Locate the cell with the specified text and output its [x, y] center coordinate. 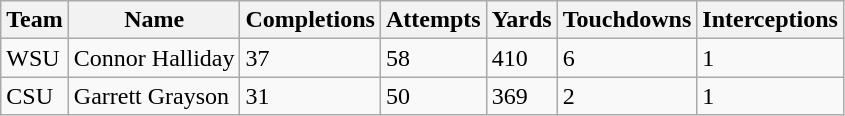
CSU [35, 96]
Touchdowns [627, 20]
Interceptions [770, 20]
Garrett Grayson [154, 96]
2 [627, 96]
Name [154, 20]
Connor Halliday [154, 58]
6 [627, 58]
WSU [35, 58]
Attempts [433, 20]
Yards [522, 20]
37 [310, 58]
369 [522, 96]
Completions [310, 20]
50 [433, 96]
410 [522, 58]
Team [35, 20]
31 [310, 96]
58 [433, 58]
